Detect which cell encompasses the target text, then output its [X, Y] center coordinate. 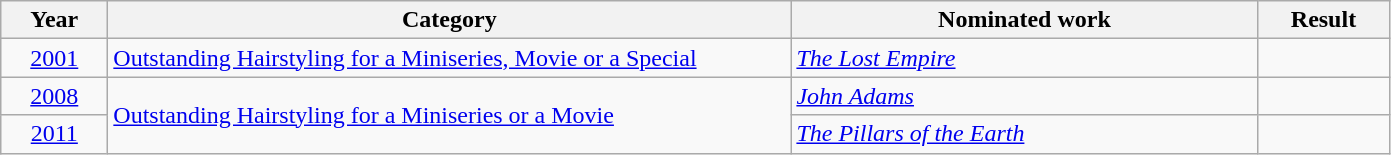
Outstanding Hairstyling for a Miniseries or a Movie [450, 115]
The Pillars of the Earth [1024, 134]
Nominated work [1024, 20]
John Adams [1024, 96]
Result [1324, 20]
Outstanding Hairstyling for a Miniseries, Movie or a Special [450, 58]
The Lost Empire [1024, 58]
2008 [54, 96]
2001 [54, 58]
Category [450, 20]
2011 [54, 134]
Year [54, 20]
